Return [x, y] of the center of cell containing provided text 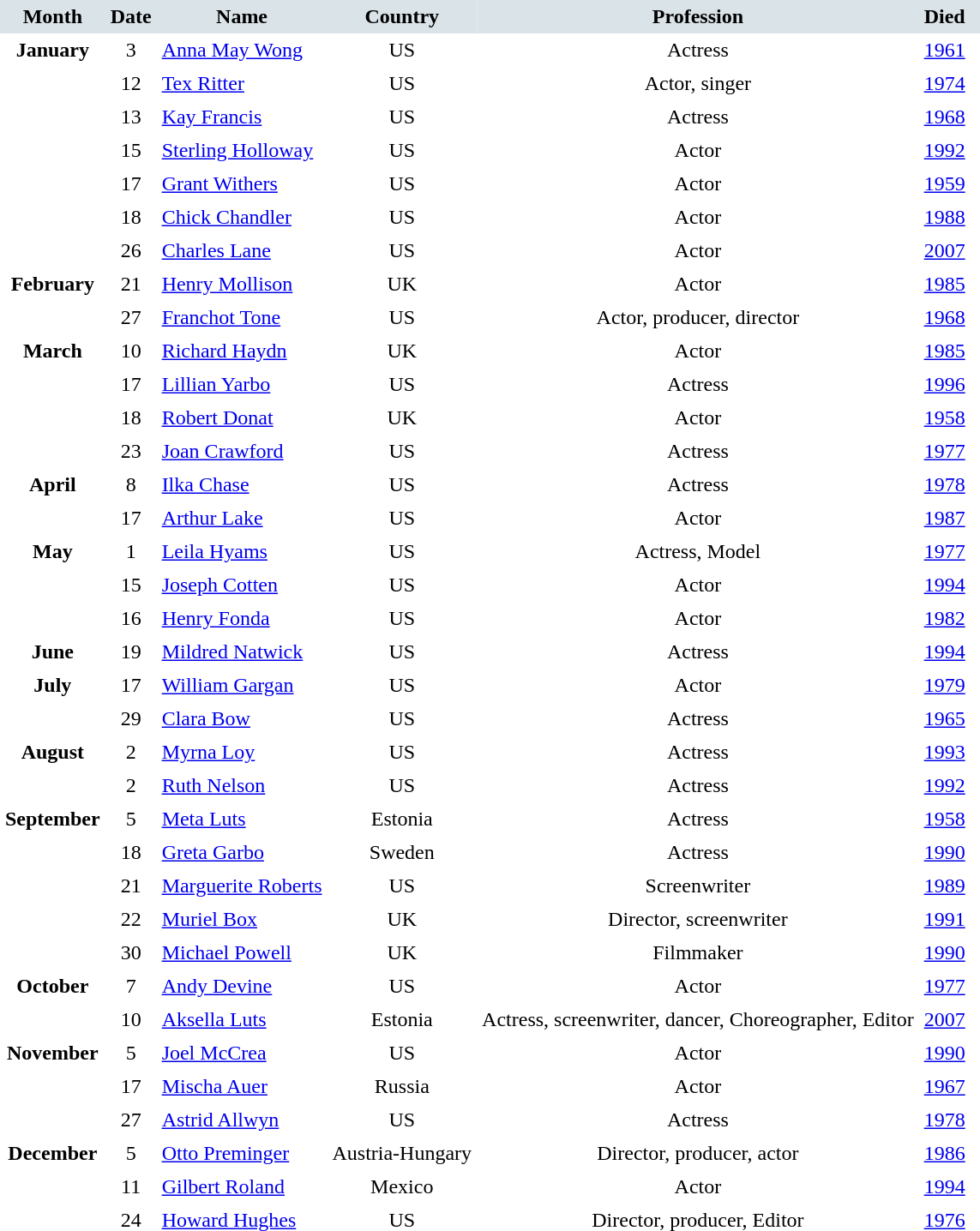
Michael Powell [242, 953]
May [53, 585]
Joan Crawford [242, 451]
Tex Ritter [242, 84]
January [53, 151]
1991 [945, 919]
1965 [945, 718]
Arthur Lake [242, 518]
Sterling Holloway [242, 151]
19 [131, 652]
Died [945, 17]
Henry Mollison [242, 285]
Franchot Tone [242, 317]
29 [131, 718]
Greta Garbo [242, 852]
1 [131, 552]
Otto Preminger [242, 1154]
Kay Francis [242, 117]
Sweden [401, 852]
Lillian Yarbo [242, 384]
August [53, 769]
March [53, 401]
Muriel Box [242, 919]
1959 [945, 183]
Name [242, 17]
Ruth Nelson [242, 785]
William Gargan [242, 686]
13 [131, 117]
1987 [945, 518]
Date [131, 17]
1989 [945, 886]
Charles Lane [242, 250]
Director, screenwriter [698, 919]
Meta Luts [242, 820]
22 [131, 919]
November [53, 1087]
3 [131, 50]
Actor, singer [698, 84]
Clara Bow [242, 718]
April [53, 501]
Gilbert Roland [242, 1186]
1967 [945, 1087]
Leila Hyams [242, 552]
1996 [945, 384]
1974 [945, 84]
7 [131, 986]
Robert Donat [242, 418]
Anna May Wong [242, 50]
Actress, screenwriter, dancer, Choreographer, Editor [698, 1020]
11 [131, 1186]
Russia [401, 1087]
1988 [945, 218]
Grant Withers [242, 183]
Astrid Allwyn [242, 1120]
16 [131, 619]
Actor, producer, director [698, 317]
Joel McCrea [242, 1053]
Filmmaker [698, 953]
July [53, 702]
Actress, Model [698, 552]
Henry Fonda [242, 619]
Mildred Natwick [242, 652]
1993 [945, 753]
February [53, 301]
Month [53, 17]
26 [131, 250]
Profession [698, 17]
Andy Devine [242, 986]
Mexico [401, 1186]
8 [131, 485]
Myrna Loy [242, 753]
1986 [945, 1154]
Country [401, 17]
October [53, 1003]
Ilka Chase [242, 485]
23 [131, 451]
Joseph Cotten [242, 585]
1979 [945, 686]
June [53, 652]
1961 [945, 50]
Director, producer, actor [698, 1154]
Aksella Luts [242, 1020]
Chick Chandler [242, 218]
September [53, 886]
30 [131, 953]
Mischa Auer [242, 1087]
1982 [945, 619]
Screenwriter [698, 886]
12 [131, 84]
Austria-Hungary [401, 1154]
Richard Haydn [242, 351]
Marguerite Roberts [242, 886]
